Search for the cell housing the specified text and yield its (x, y) center coordinate. 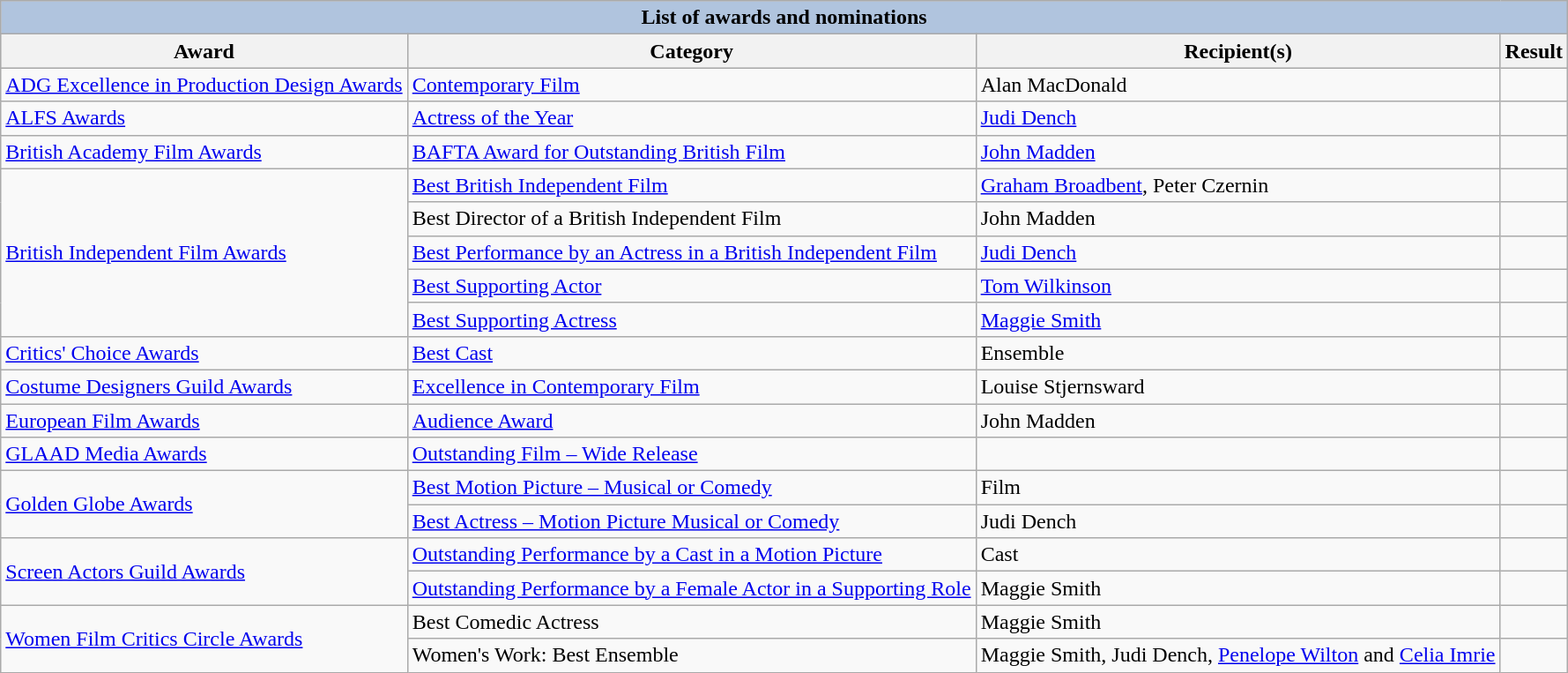
Golden Globe Awards (204, 505)
European Film Awards (204, 421)
Best Cast (691, 353)
Cast (1237, 555)
Tom Wilkinson (1237, 286)
List of awards and nominations (784, 18)
Recipient(s) (1237, 51)
Best Motion Picture – Musical or Comedy (691, 488)
Best Supporting Actress (691, 319)
Best Comedic Actress (691, 622)
Outstanding Performance by a Female Actor in a Supporting Role (691, 588)
Louise Stjernsward (1237, 386)
Screen Actors Guild Awards (204, 572)
Best Performance by an Actress in a British Independent Film (691, 252)
Best Supporting Actor (691, 286)
Category (691, 51)
Excellence in Contemporary Film (691, 386)
Film (1237, 488)
Best Director of a British Independent Film (691, 219)
Contemporary Film (691, 85)
Graham Broadbent, Peter Czernin (1237, 185)
Result (1534, 51)
Ensemble (1237, 353)
Best Actress – Motion Picture Musical or Comedy (691, 521)
Outstanding Performance by a Cast in a Motion Picture (691, 555)
British Academy Film Awards (204, 152)
British Independent Film Awards (204, 252)
ADG Excellence in Production Design Awards (204, 85)
Costume Designers Guild Awards (204, 386)
Maggie Smith, Judi Dench, Penelope Wilton and Celia Imrie (1237, 655)
Women Film Critics Circle Awards (204, 639)
Award (204, 51)
ALFS Awards (204, 118)
GLAAD Media Awards (204, 454)
Women's Work: Best Ensemble (691, 655)
Outstanding Film – Wide Release (691, 454)
Critics' Choice Awards (204, 353)
Actress of the Year (691, 118)
Audience Award (691, 421)
Alan MacDonald (1237, 85)
BAFTA Award for Outstanding British Film (691, 152)
Best British Independent Film (691, 185)
